Pinpoint the cell where the given text exists, returning its [X, Y] midpoint coordinate. 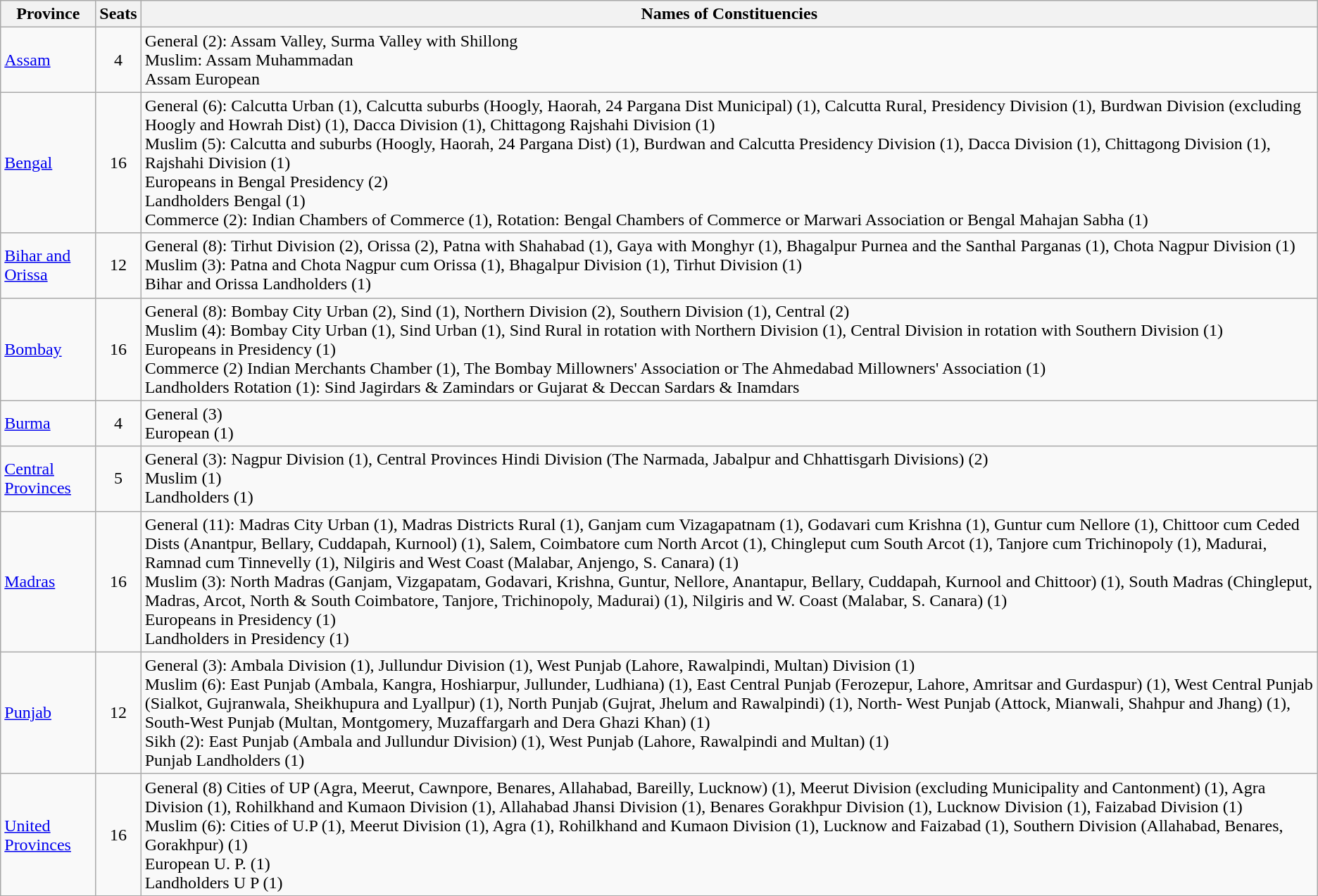
Names of Constituencies [729, 14]
5 [118, 479]
General (3) European (1) [729, 424]
Punjab [48, 712]
Bombay [48, 349]
United Provinces [48, 835]
Seats [118, 14]
Madras [48, 581]
Province [48, 14]
General (2): Assam Valley, Surma Valley with ShillongMuslim: Assam MuhammadanAssam European [729, 60]
Bihar and Orissa [48, 265]
Burma [48, 424]
Central Provinces [48, 479]
Assam [48, 60]
Bengal [48, 163]
General (3): Nagpur Division (1), Central Provinces Hindi Division (The Narmada, Jabalpur and Chhattisgarh Divisions) (2) Muslim (1) Landholders (1) [729, 479]
